Output the [X, Y] coordinate of the center of the cell containing the given text.  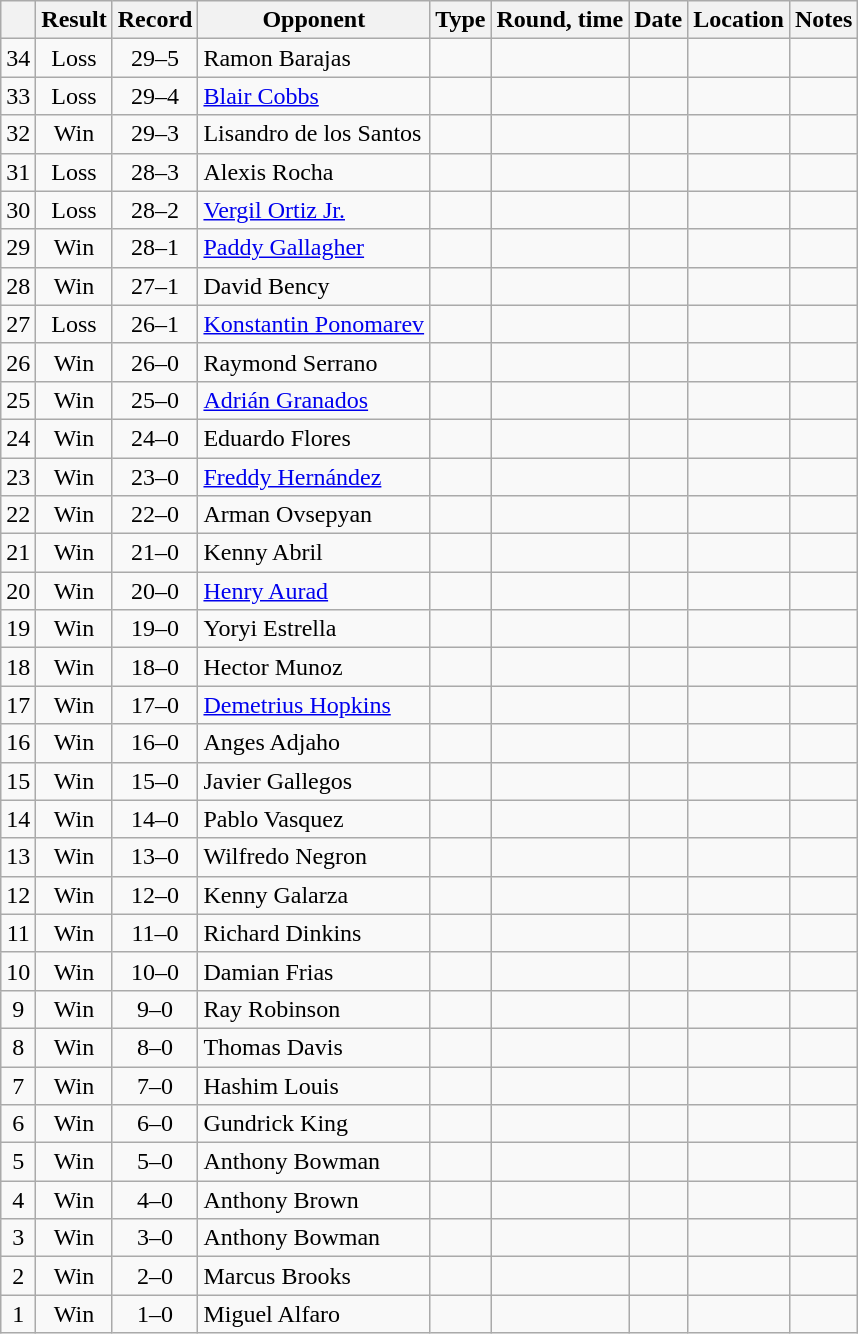
24 [18, 438]
26–1 [155, 324]
28–2 [155, 210]
29–4 [155, 96]
29 [18, 248]
Blair Cobbs [314, 96]
14–0 [155, 819]
3–0 [155, 1238]
Anthony Brown [314, 1200]
29–5 [155, 58]
Wilfredo Negron [314, 857]
4–0 [155, 1200]
Ray Robinson [314, 1009]
8 [18, 1047]
Konstantin Ponomarev [314, 324]
Kenny Abril [314, 553]
Damian Frias [314, 971]
20–0 [155, 591]
12–0 [155, 895]
David Bency [314, 286]
Raymond Serrano [314, 362]
9–0 [155, 1009]
8–0 [155, 1047]
28–1 [155, 248]
15 [18, 781]
21 [18, 553]
14 [18, 819]
Thomas Davis [314, 1047]
Date [658, 20]
18–0 [155, 667]
Arman Ovsepyan [314, 515]
22–0 [155, 515]
28–3 [155, 172]
Henry Aurad [314, 591]
Demetrius Hopkins [314, 705]
27 [18, 324]
Result [74, 20]
Record [155, 20]
22 [18, 515]
Location [739, 20]
29–3 [155, 134]
17–0 [155, 705]
Lisandro de los Santos [314, 134]
9 [18, 1009]
Paddy Gallagher [314, 248]
Notes [823, 20]
30 [18, 210]
15–0 [155, 781]
23–0 [155, 477]
1 [18, 1314]
Hector Munoz [314, 667]
19 [18, 629]
2 [18, 1276]
Javier Gallegos [314, 781]
Vergil Ortiz Jr. [314, 210]
Ramon Barajas [314, 58]
Anges Adjaho [314, 743]
33 [18, 96]
3 [18, 1238]
7–0 [155, 1085]
26 [18, 362]
28 [18, 286]
2–0 [155, 1276]
6 [18, 1124]
Yoryi Estrella [314, 629]
10–0 [155, 971]
19–0 [155, 629]
Type [460, 20]
Adrián Granados [314, 400]
25–0 [155, 400]
26–0 [155, 362]
Alexis Rocha [314, 172]
13–0 [155, 857]
Opponent [314, 20]
17 [18, 705]
25 [18, 400]
Miguel Alfaro [314, 1314]
1–0 [155, 1314]
20 [18, 591]
5–0 [155, 1162]
Gundrick King [314, 1124]
13 [18, 857]
Eduardo Flores [314, 438]
31 [18, 172]
12 [18, 895]
27–1 [155, 286]
11–0 [155, 933]
16–0 [155, 743]
Richard Dinkins [314, 933]
Round, time [560, 20]
6–0 [155, 1124]
32 [18, 134]
Hashim Louis [314, 1085]
10 [18, 971]
7 [18, 1085]
18 [18, 667]
Pablo Vasquez [314, 819]
4 [18, 1200]
Kenny Galarza [314, 895]
Marcus Brooks [314, 1276]
23 [18, 477]
21–0 [155, 553]
24–0 [155, 438]
34 [18, 58]
16 [18, 743]
11 [18, 933]
5 [18, 1162]
Freddy Hernández [314, 477]
